Capture the cell that displays the provided text and extract its [X, Y] central coordinate. 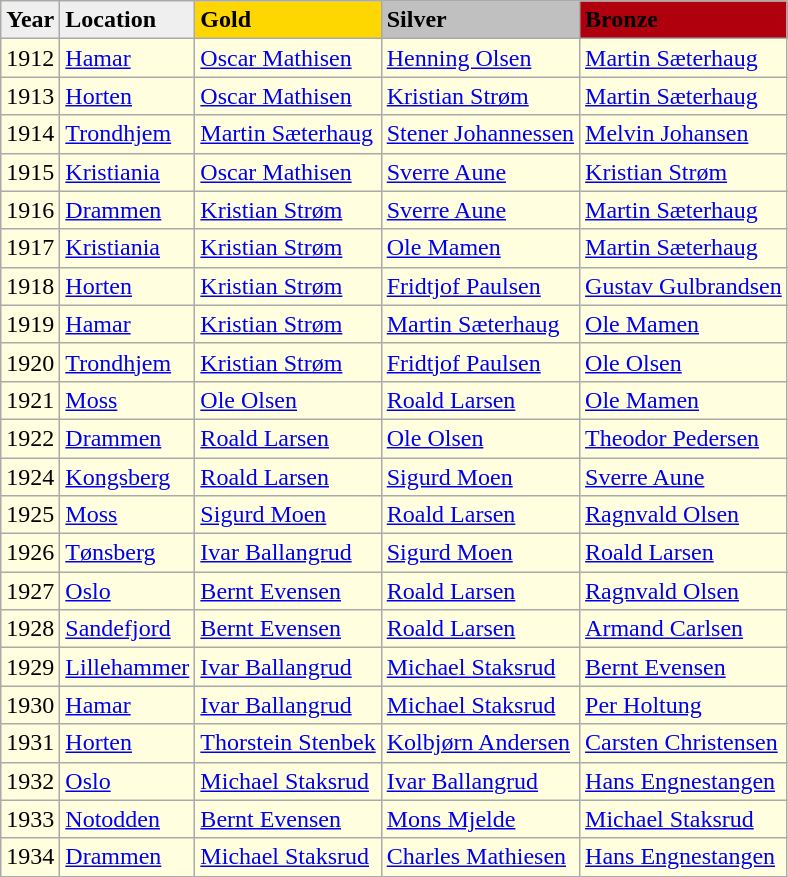
Gustav Gulbrandsen [684, 286]
Year [30, 20]
1914 [30, 134]
1932 [30, 781]
Silver [480, 20]
1930 [30, 705]
1927 [30, 591]
Charles Mathiesen [480, 857]
Mons Mjelde [480, 819]
1934 [30, 857]
1928 [30, 629]
1916 [30, 210]
Henning Olsen [480, 58]
Melvin Johansen [684, 134]
1931 [30, 743]
1917 [30, 248]
1925 [30, 515]
Carsten Christensen [684, 743]
1918 [30, 286]
1922 [30, 438]
Per Holtung [684, 705]
1915 [30, 172]
Thorstein Stenbek [288, 743]
1924 [30, 477]
1912 [30, 58]
1929 [30, 667]
Armand Carlsen [684, 629]
1933 [30, 819]
Kongsberg [128, 477]
Bronze [684, 20]
Sandefjord [128, 629]
1919 [30, 324]
Stener Johannessen [480, 134]
Location [128, 20]
Gold [288, 20]
1926 [30, 553]
Tønsberg [128, 553]
Kolbjørn Andersen [480, 743]
1921 [30, 400]
Lillehammer [128, 667]
1920 [30, 362]
1913 [30, 96]
Notodden [128, 819]
Theodor Pedersen [684, 438]
